For the text-containing cell, return its midpoint in [X, Y] coordinate format. 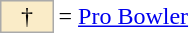
† [27, 16]
